Detect which cell encompasses the target text, then output its [x, y] center coordinate. 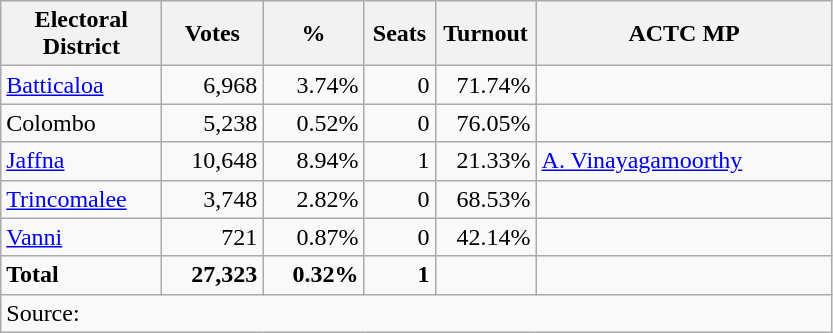
Turnout [486, 34]
% [314, 34]
Vanni [82, 237]
5,238 [212, 123]
42.14% [486, 237]
0.32% [314, 275]
27,323 [212, 275]
68.53% [486, 199]
ACTC MP [684, 34]
3,748 [212, 199]
721 [212, 237]
Source: [416, 313]
71.74% [486, 85]
10,648 [212, 161]
0.52% [314, 123]
3.74% [314, 85]
21.33% [486, 161]
Electoral District [82, 34]
Seats [400, 34]
6,968 [212, 85]
A. Vinayagamoorthy [684, 161]
Trincomalee [82, 199]
Colombo [82, 123]
Jaffna [82, 161]
8.94% [314, 161]
Batticaloa [82, 85]
Votes [212, 34]
2.82% [314, 199]
76.05% [486, 123]
Total [82, 275]
0.87% [314, 237]
